Extract the (X, Y) coordinate from the center of the cell holding the provided text.  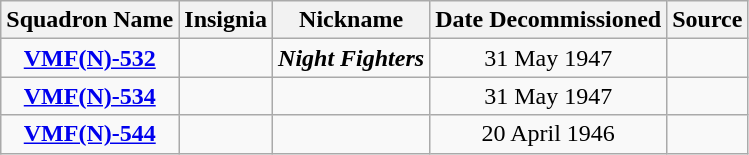
Night Fighters (352, 58)
20 April 1946 (548, 134)
VMF(N)-532 (90, 58)
Squadron Name (90, 20)
VMF(N)-544 (90, 134)
Date Decommissioned (548, 20)
Nickname (352, 20)
VMF(N)-534 (90, 96)
Insignia (226, 20)
Source (708, 20)
